Determine the [x, y] coordinate at the center of the cell enclosing the given text.  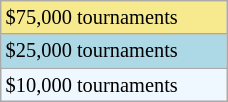
$25,000 tournaments [114, 51]
$75,000 tournaments [114, 17]
$10,000 tournaments [114, 85]
